Provide the (x, y) coordinate of the cell's center where the given text is located.  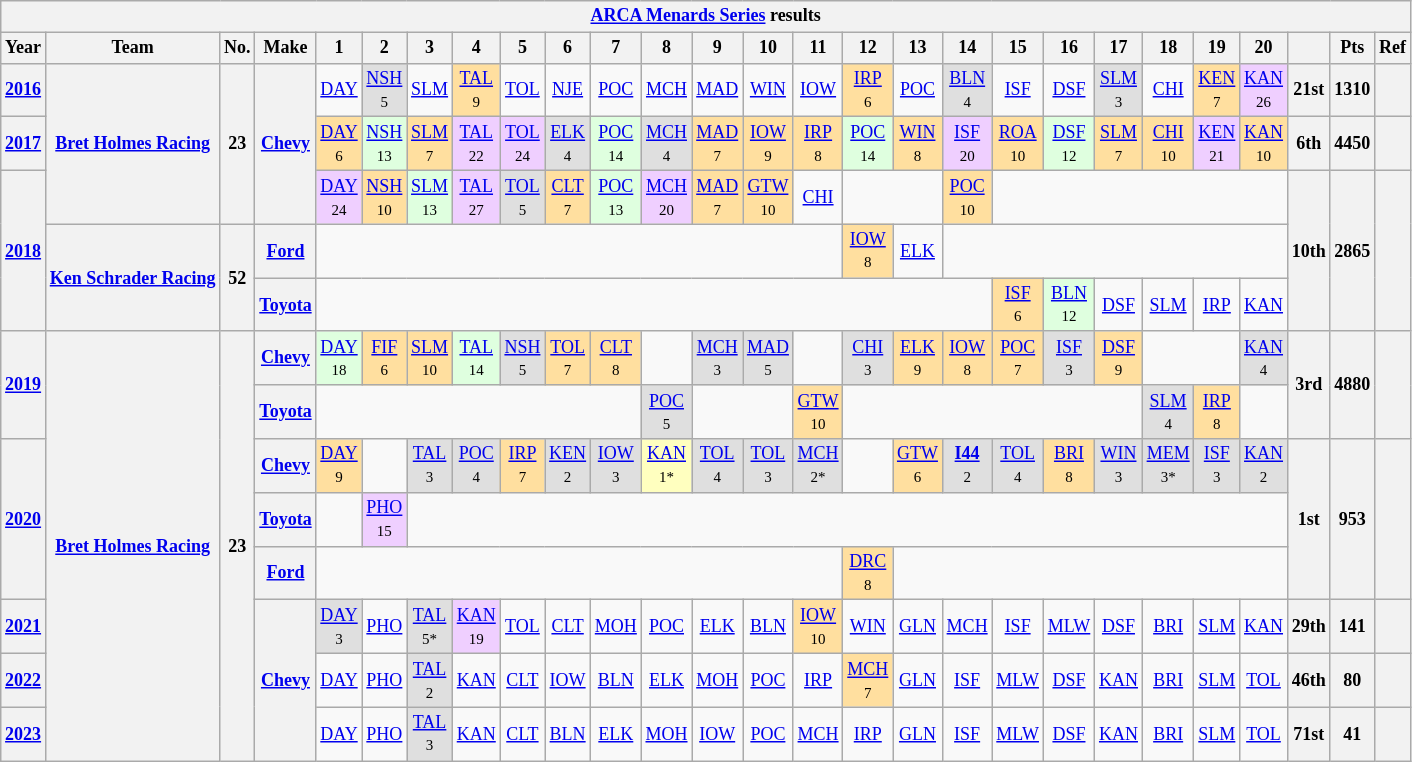
52 (238, 278)
MCH3 (718, 358)
NSH10 (384, 197)
TOL7 (568, 358)
MAD (718, 90)
TAL14 (476, 358)
POC10 (967, 197)
8 (666, 48)
ARCA Menards Series results (706, 16)
MCH20 (666, 197)
DSF12 (1068, 144)
2016 (24, 90)
2 (384, 48)
POC4 (476, 466)
141 (1352, 627)
TOL5 (522, 197)
6 (568, 48)
IOW10 (818, 627)
KAN1* (666, 466)
16 (1068, 48)
41 (1352, 734)
ELK9 (918, 358)
IRP6 (868, 90)
2021 (24, 627)
7 (616, 48)
10th (1308, 250)
KAN2 (1264, 466)
17 (1119, 48)
MCH2* (818, 466)
12 (868, 48)
MCH7 (868, 680)
SLM10 (430, 358)
18 (1168, 48)
2017 (24, 144)
TOL3 (768, 466)
No. (238, 48)
IRP7 (522, 466)
I442 (967, 466)
KEN7 (1217, 90)
10 (768, 48)
KEN2 (568, 466)
46th (1308, 680)
TAL22 (476, 144)
DSF9 (1119, 358)
Pts (1352, 48)
DAY24 (339, 197)
71st (1308, 734)
2018 (24, 250)
11 (818, 48)
BLN4 (967, 90)
SLM13 (430, 197)
BLN12 (1068, 305)
4880 (1352, 384)
SLM3 (1119, 90)
5 (522, 48)
DAY9 (339, 466)
IOW9 (768, 144)
MCH4 (666, 144)
ISF20 (967, 144)
PHO15 (384, 519)
DAY3 (339, 627)
Ref (1393, 48)
CHI10 (1168, 144)
SLM4 (1168, 412)
ISF6 (1018, 305)
TAL9 (476, 90)
4450 (1352, 144)
MEM3* (1168, 466)
FIF6 (384, 358)
CLT8 (616, 358)
13 (918, 48)
1st (1308, 520)
POC5 (666, 412)
953 (1352, 520)
2019 (24, 384)
TAL5* (430, 627)
KEN21 (1217, 144)
Team (132, 48)
WIN8 (918, 144)
BRI8 (1068, 466)
POC13 (616, 197)
80 (1352, 680)
POC7 (1018, 358)
9 (718, 48)
KAN4 (1264, 358)
DAY18 (339, 358)
2023 (24, 734)
TOL24 (522, 144)
1 (339, 48)
CHI3 (868, 358)
2020 (24, 520)
20 (1264, 48)
MAD5 (768, 358)
NSH13 (384, 144)
GTW6 (918, 466)
19 (1217, 48)
DAY6 (339, 144)
KAN19 (476, 627)
2022 (24, 680)
ROA10 (1018, 144)
KAN10 (1264, 144)
NJE (568, 90)
TAL2 (430, 680)
6th (1308, 144)
21st (1308, 90)
WIN3 (1119, 466)
Year (24, 48)
Make (286, 48)
3rd (1308, 384)
14 (967, 48)
Ken Schrader Racing (132, 278)
DRC8 (868, 573)
IOW3 (616, 466)
2865 (1352, 250)
1310 (1352, 90)
29th (1308, 627)
TAL27 (476, 197)
3 (430, 48)
KAN26 (1264, 90)
4 (476, 48)
15 (1018, 48)
CLT7 (568, 197)
ELK4 (568, 144)
